From the cell containing the given text, extract its center point as [x, y] coordinate. 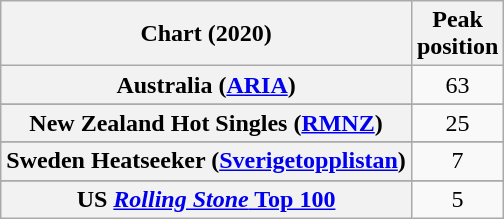
Peakposition [457, 34]
25 [457, 123]
63 [457, 85]
US Rolling Stone Top 100 [206, 199]
5 [457, 199]
Sweden Heatseeker (Sverigetopplistan) [206, 161]
7 [457, 161]
New Zealand Hot Singles (RMNZ) [206, 123]
Australia (ARIA) [206, 85]
Chart (2020) [206, 34]
